Output the (x, y) coordinate of the center of the cell containing the given text.  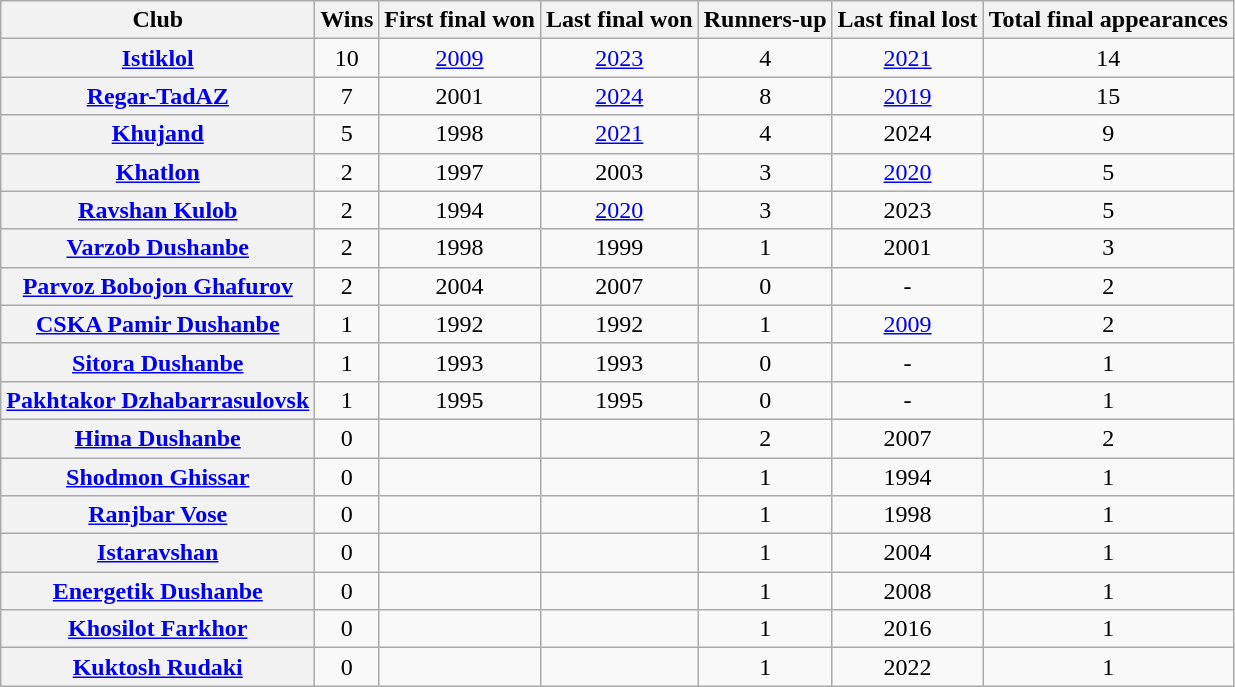
Kuktosh Rudaki (158, 667)
7 (347, 96)
Last final won (619, 20)
2008 (908, 591)
1997 (460, 172)
Khatlon (158, 172)
Last final lost (908, 20)
CSKA Pamir Dushanbe (158, 324)
Club (158, 20)
Total final appearances (1108, 20)
Ravshan Kulob (158, 210)
Istiklol (158, 58)
Runners-up (765, 20)
14 (1108, 58)
Sitora Dushanbe (158, 362)
Wins (347, 20)
Istaravshan (158, 553)
Hima Dushanbe (158, 438)
10 (347, 58)
Khujand (158, 134)
Regar-TadAZ (158, 96)
Varzob Dushanbe (158, 248)
2022 (908, 667)
Khosilot Farkhor (158, 629)
Parvoz Bobojon Ghafurov (158, 286)
9 (1108, 134)
First final won (460, 20)
2016 (908, 629)
Pakhtakor Dzhabarrasulovsk (158, 400)
Ranjbar Vose (158, 515)
Shodmon Ghissar (158, 477)
2003 (619, 172)
2019 (908, 96)
1999 (619, 248)
8 (765, 96)
15 (1108, 96)
Energetik Dushanbe (158, 591)
